Search for the cell housing the specified text and yield its (x, y) center coordinate. 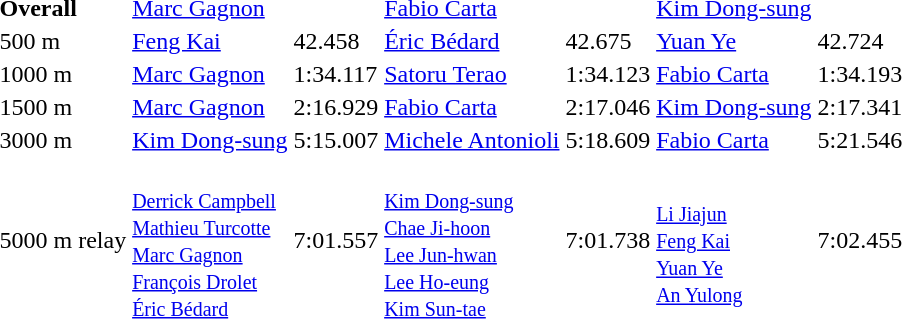
Éric Bédard (472, 41)
Yuan Ye (734, 41)
5:18.609 (608, 140)
42.675 (608, 41)
Satoru Terao (472, 74)
1:34.123 (608, 74)
2:16.929 (336, 107)
42.458 (336, 41)
1:34.117 (336, 74)
2:17.046 (608, 107)
Feng Kai (210, 41)
5:15.007 (336, 140)
Michele Antonioli (472, 140)
